For the text-containing cell, return its midpoint in [X, Y] coordinate format. 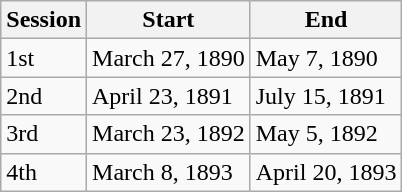
July 15, 1891 [326, 96]
Session [44, 20]
March 27, 1890 [169, 58]
April 20, 1893 [326, 172]
April 23, 1891 [169, 96]
1st [44, 58]
4th [44, 172]
March 23, 1892 [169, 134]
Start [169, 20]
March 8, 1893 [169, 172]
May 7, 1890 [326, 58]
3rd [44, 134]
2nd [44, 96]
End [326, 20]
May 5, 1892 [326, 134]
